Pinpoint the cell where the given text exists, returning its [x, y] midpoint coordinate. 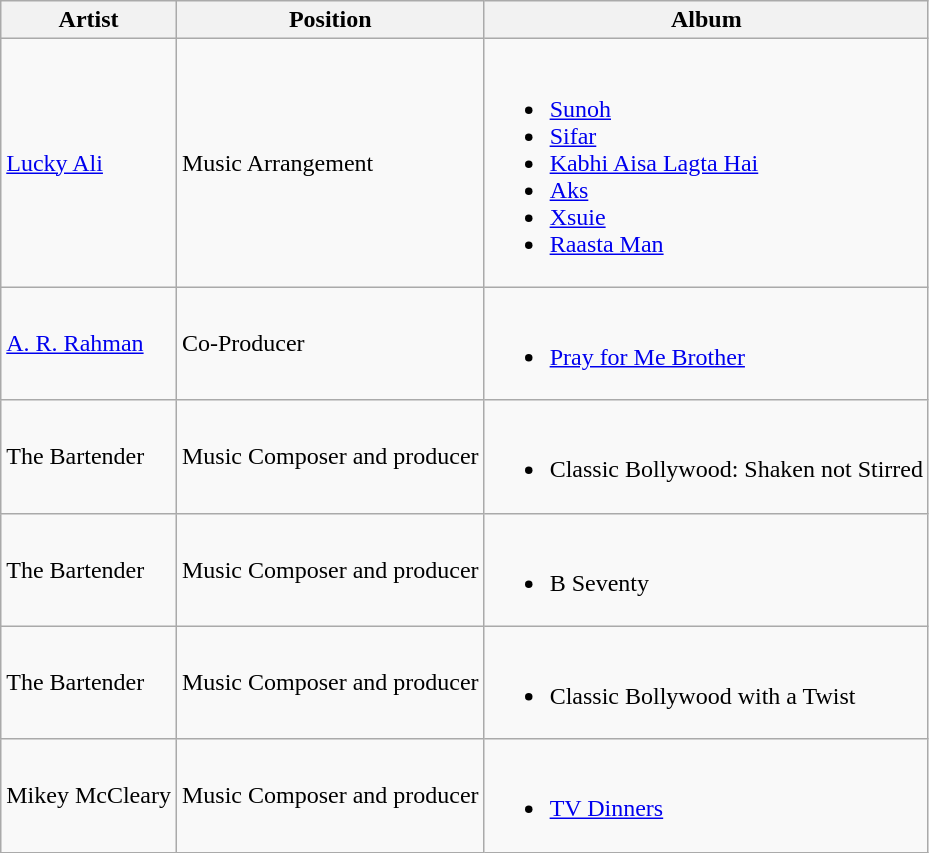
Pray for Me Brother [706, 344]
Classic Bollywood with a Twist [706, 682]
A. R. Rahman [89, 344]
Album [706, 20]
Co-Producer [330, 344]
Lucky Ali [89, 163]
B Seventy [706, 570]
TV Dinners [706, 796]
Mikey McCleary [89, 796]
Artist [89, 20]
Classic Bollywood: Shaken not Stirred [706, 456]
Music Arrangement [330, 163]
Position [330, 20]
SunohSifarKabhi Aisa Lagta HaiAksXsuieRaasta Man [706, 163]
